For the text-containing cell, return its midpoint in (X, Y) coordinate format. 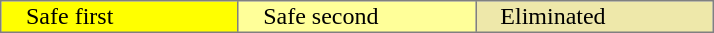
Eliminated (594, 17)
Safe first (120, 17)
Safe second (356, 17)
